For the text-containing cell, return its midpoint in (X, Y) coordinate format. 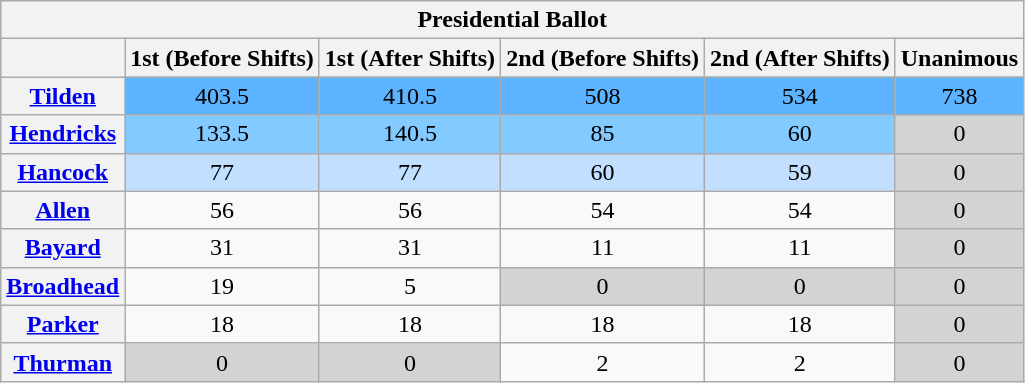
Allen (63, 210)
508 (603, 96)
133.5 (222, 134)
2nd (After Shifts) (800, 58)
Unanimous (959, 58)
738 (959, 96)
403.5 (222, 96)
1st (After Shifts) (410, 58)
Thurman (63, 362)
Tilden (63, 96)
5 (410, 286)
85 (603, 134)
59 (800, 172)
1st (Before Shifts) (222, 58)
Presidential Ballot (512, 20)
Bayard (63, 248)
Hendricks (63, 134)
19 (222, 286)
410.5 (410, 96)
Broadhead (63, 286)
Parker (63, 324)
534 (800, 96)
Hancock (63, 172)
140.5 (410, 134)
2nd (Before Shifts) (603, 58)
